Extract the (X, Y) coordinate from the center of the cell holding the provided text.  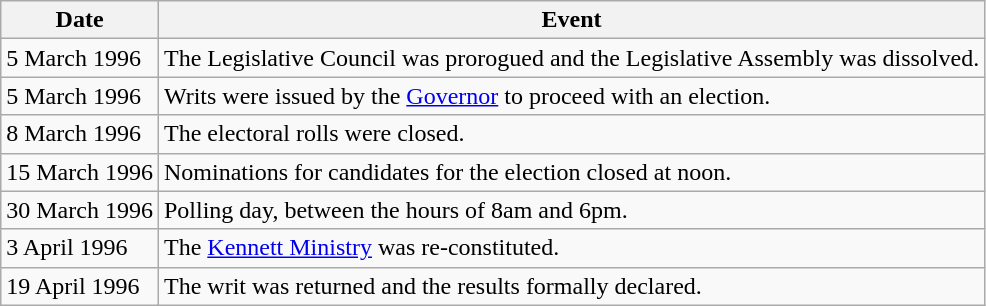
The Kennett Ministry was re-constituted. (571, 248)
19 April 1996 (80, 286)
Date (80, 20)
The electoral rolls were closed. (571, 134)
Writs were issued by the Governor to proceed with an election. (571, 96)
Event (571, 20)
3 April 1996 (80, 248)
15 March 1996 (80, 172)
30 March 1996 (80, 210)
Nominations for candidates for the election closed at noon. (571, 172)
The writ was returned and the results formally declared. (571, 286)
Polling day, between the hours of 8am and 6pm. (571, 210)
8 March 1996 (80, 134)
The Legislative Council was prorogued and the Legislative Assembly was dissolved. (571, 58)
